Provide the (x, y) coordinate of the cell's center where the given text is located.  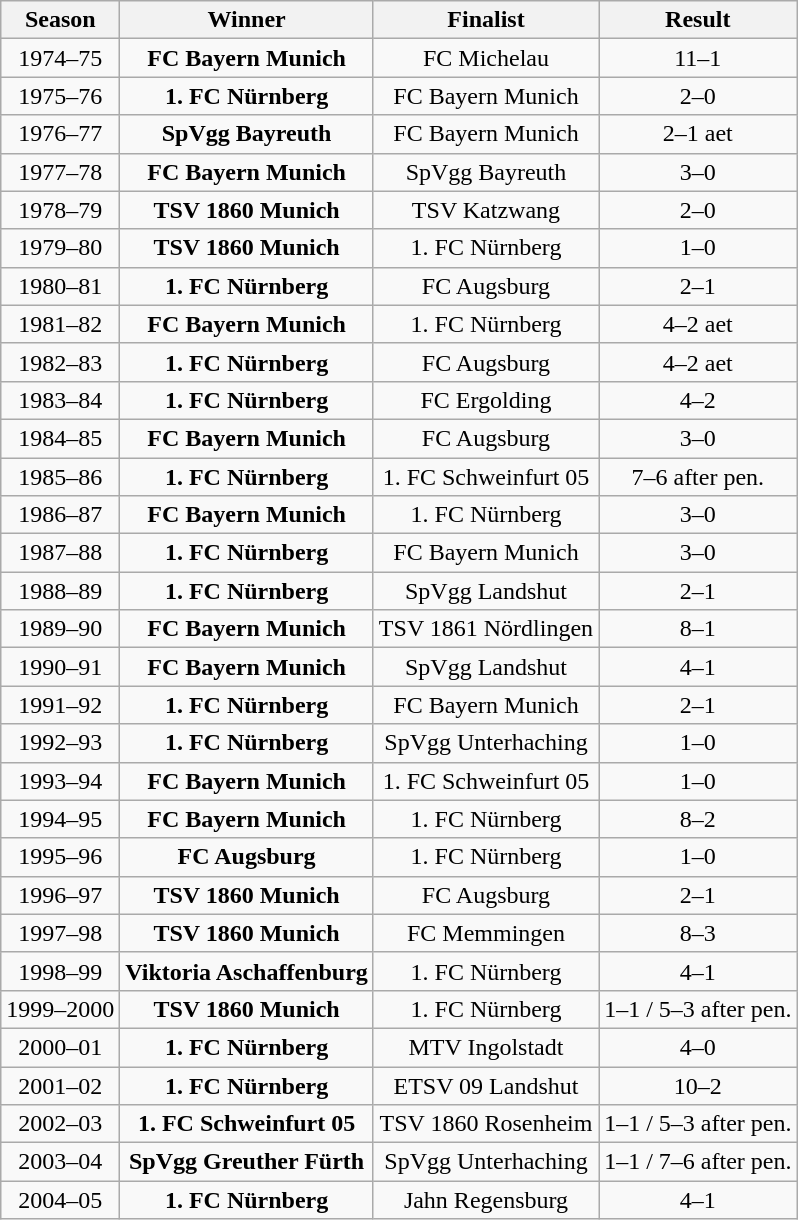
2002–03 (60, 1124)
10–2 (698, 1085)
FC Memmingen (486, 933)
Winner (247, 20)
Jahn Regensburg (486, 1200)
1991–92 (60, 705)
FC Michelau (486, 58)
1999–2000 (60, 1009)
ETSV 09 Landshut (486, 1085)
1986–87 (60, 515)
1984–85 (60, 438)
2003–04 (60, 1162)
2001–02 (60, 1085)
8–3 (698, 933)
11–1 (698, 58)
1985–86 (60, 477)
TSV Katzwang (486, 210)
1–1 / 7–6 after pen. (698, 1162)
4–0 (698, 1047)
1978–79 (60, 210)
1981–82 (60, 324)
1982–83 (60, 362)
1983–84 (60, 400)
TSV 1861 Nördlingen (486, 629)
8–1 (698, 629)
1979–80 (60, 248)
FC Ergolding (486, 400)
1987–88 (60, 553)
1977–78 (60, 172)
1994–95 (60, 819)
2004–05 (60, 1200)
2–1 aet (698, 134)
Season (60, 20)
SpVgg Greuther Fürth (247, 1162)
1980–81 (60, 286)
1995–96 (60, 857)
1997–98 (60, 933)
1989–90 (60, 629)
TSV 1860 Rosenheim (486, 1124)
1975–76 (60, 96)
7–6 after pen. (698, 477)
Result (698, 20)
1998–99 (60, 971)
1996–97 (60, 895)
MTV Ingolstadt (486, 1047)
1992–93 (60, 743)
Viktoria Aschaffenburg (247, 971)
2000–01 (60, 1047)
Finalist (486, 20)
1988–89 (60, 591)
4–2 (698, 400)
1976–77 (60, 134)
8–2 (698, 819)
1993–94 (60, 781)
1974–75 (60, 58)
1990–91 (60, 667)
